Return the [x, y] coordinate for the center point of the cell that contains the specified text.  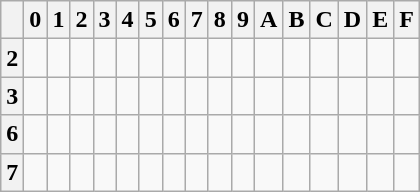
4 [128, 20]
8 [220, 20]
F [407, 20]
E [380, 20]
D [352, 20]
A [268, 20]
9 [242, 20]
0 [36, 20]
B [296, 20]
1 [58, 20]
C [324, 20]
5 [150, 20]
